Scan for the cell matching the given text and deliver its [x, y] coordinate at center. 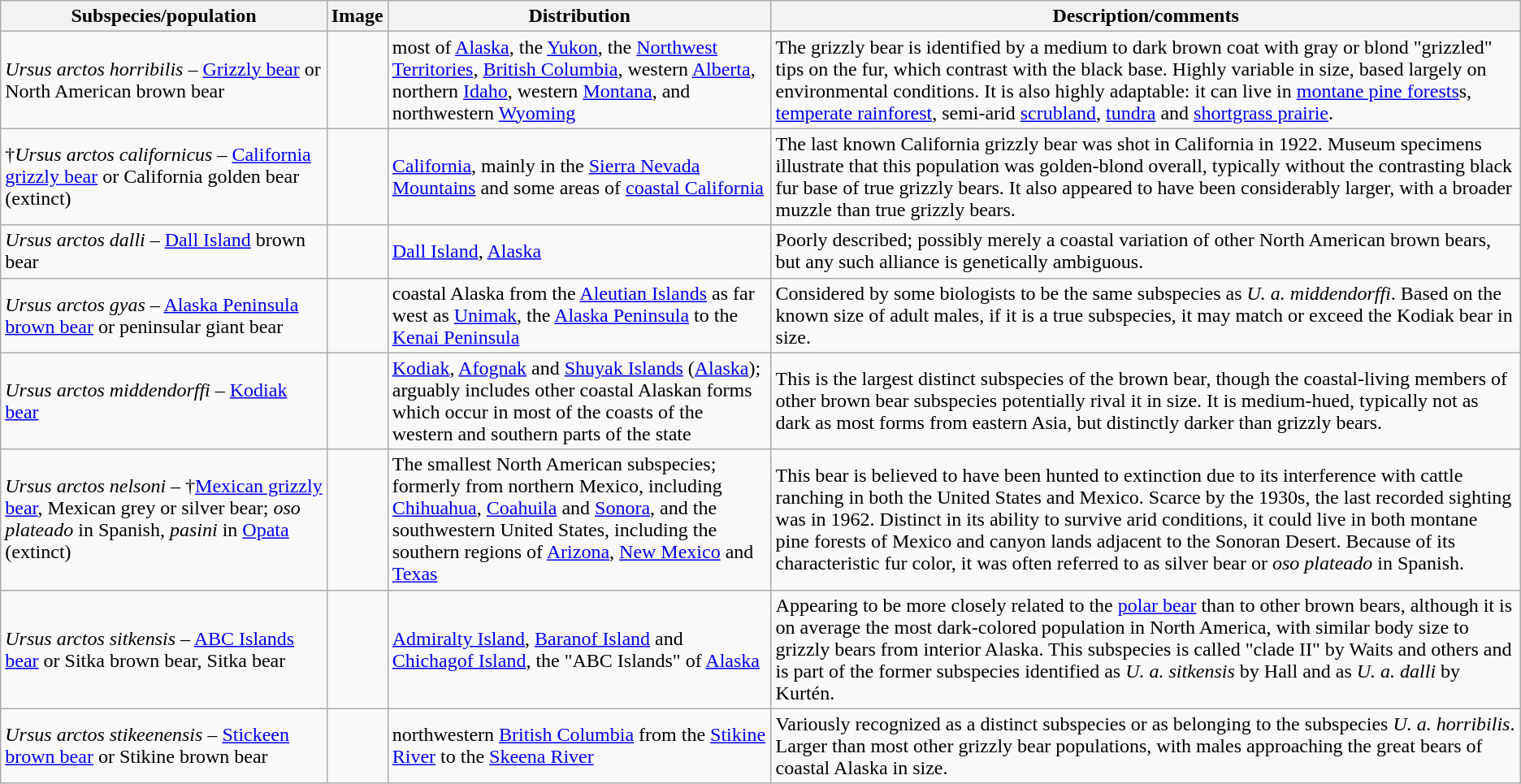
Admiralty Island, Baranof Island and Chichagof Island, the "ABC Islands" of Alaska [579, 649]
coastal Alaska from the Aleutian Islands as far west as Unimak, the Alaska Peninsula to the Kenai Peninsula [579, 315]
most of Alaska, the Yukon, the Northwest Territories, British Columbia, western Alberta, northern Idaho, western Montana, and northwestern Wyoming [579, 80]
Dall Island, Alaska [579, 252]
Ursus arctos gyas – Alaska Peninsula brown bear or peninsular giant bear [164, 315]
Ursus arctos sitkensis – ABC Islands bear or Sitka brown bear, Sitka bear [164, 649]
†Ursus arctos californicus – California grizzly bear or California golden bear (extinct) [164, 177]
Ursus arctos dalli – Dall Island brown bear [164, 252]
northwestern British Columbia from the Stikine River to the Skeena River [579, 746]
Distribution [579, 16]
Subspecies/population [164, 16]
Image [357, 16]
Ursus arctos stikeenensis – Stickeen brown bear or Stikine brown bear [164, 746]
Ursus arctos nelsoni – †Mexican grizzly bear, Mexican grey or silver bear; oso plateado in Spanish, pasini in Opata (extinct) [164, 520]
Ursus arctos horribilis – Grizzly bear or North American brown bear [164, 80]
Ursus arctos middendorffi – Kodiak bear [164, 401]
California, mainly in the Sierra Nevada Mountains and some areas of coastal California [579, 177]
Poorly described; possibly merely a coastal variation of other North American brown bears, but any such alliance is genetically ambiguous. [1146, 252]
Description/comments [1146, 16]
